Scan for the cell matching the given text and deliver its [x, y] coordinate at center. 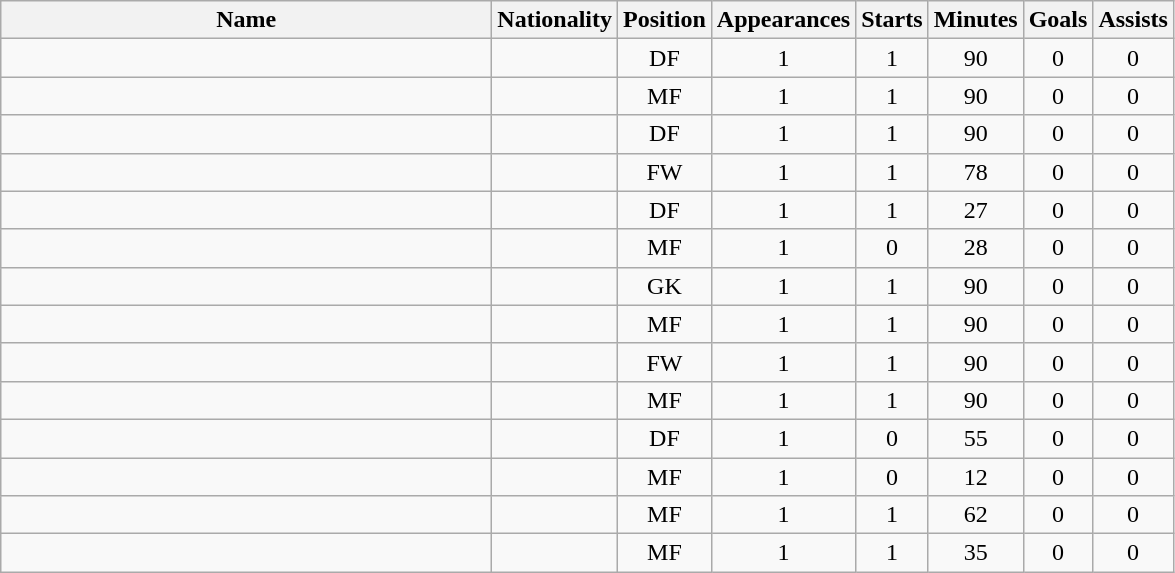
Goals [1058, 20]
55 [976, 438]
Nationality [555, 20]
12 [976, 477]
Name [246, 20]
Position [665, 20]
62 [976, 515]
35 [976, 553]
27 [976, 210]
28 [976, 248]
78 [976, 172]
Starts [892, 20]
Appearances [783, 20]
Minutes [976, 20]
GK [665, 286]
Assists [1133, 20]
